Return the [X, Y] coordinate for the center point of the cell that contains the specified text.  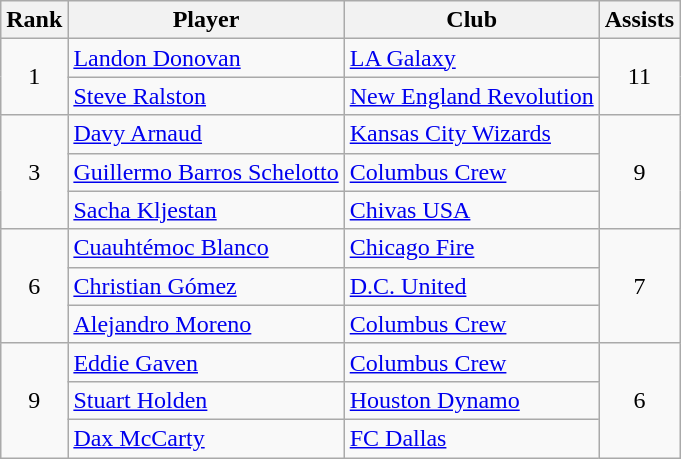
Houston Dynamo [472, 400]
Club [472, 20]
Dax McCarty [206, 438]
LA Galaxy [472, 58]
Guillermo Barros Schelotto [206, 172]
Cuauhtémoc Blanco [206, 248]
Eddie Gaven [206, 362]
7 [639, 286]
11 [639, 77]
Stuart Holden [206, 400]
FC Dallas [472, 438]
Assists [639, 20]
Chivas USA [472, 210]
Sacha Kljestan [206, 210]
3 [34, 172]
Player [206, 20]
Davy Arnaud [206, 134]
Rank [34, 20]
Landon Donovan [206, 58]
1 [34, 77]
New England Revolution [472, 96]
Christian Gómez [206, 286]
Chicago Fire [472, 248]
Kansas City Wizards [472, 134]
Steve Ralston [206, 96]
D.C. United [472, 286]
Alejandro Moreno [206, 324]
